Return [x, y] of the center of cell containing provided text 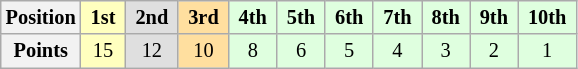
2nd [152, 17]
1st [104, 17]
Position [41, 17]
10 [203, 51]
10th [547, 17]
3 [446, 51]
9th [494, 17]
4 [397, 51]
6 [301, 51]
Points [41, 51]
5th [301, 17]
12 [152, 51]
2 [494, 51]
8th [446, 17]
1 [547, 51]
3rd [203, 17]
4th [253, 17]
7th [397, 17]
6th [349, 17]
5 [349, 51]
8 [253, 51]
15 [104, 51]
